Extract the [X, Y] coordinate from the center of the cell holding the provided text.  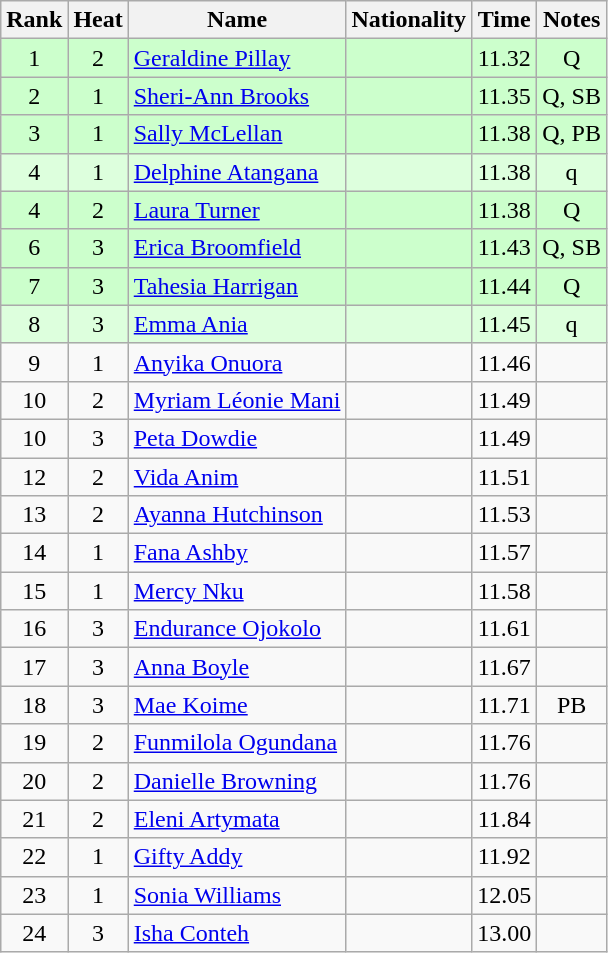
Notes [572, 20]
11.84 [504, 819]
11.44 [504, 286]
11.43 [504, 248]
13.00 [504, 933]
Endurance Ojokolo [237, 629]
Nationality [409, 20]
6 [34, 248]
12 [34, 477]
11.92 [504, 857]
14 [34, 553]
11.45 [504, 324]
20 [34, 781]
Sheri-Ann Brooks [237, 96]
Danielle Browning [237, 781]
Name [237, 20]
PB [572, 705]
11.58 [504, 591]
Erica Broomfield [237, 248]
11.51 [504, 477]
Mae Koime [237, 705]
19 [34, 743]
Gifty Addy [237, 857]
11.53 [504, 515]
7 [34, 286]
Heat [98, 20]
Emma Ania [237, 324]
Anyika Onuora [237, 362]
17 [34, 667]
22 [34, 857]
11.67 [504, 667]
11.71 [504, 705]
11.46 [504, 362]
Ayanna Hutchinson [237, 515]
9 [34, 362]
Anna Boyle [237, 667]
16 [34, 629]
Fana Ashby [237, 553]
11.35 [504, 96]
Rank [34, 20]
Tahesia Harrigan [237, 286]
Vida Anim [237, 477]
Time [504, 20]
13 [34, 515]
15 [34, 591]
Eleni Artymata [237, 819]
Geraldine Pillay [237, 58]
12.05 [504, 895]
24 [34, 933]
Isha Conteh [237, 933]
Delphine Atangana [237, 172]
11.57 [504, 553]
Funmilola Ogundana [237, 743]
Laura Turner [237, 210]
Sally McLellan [237, 134]
23 [34, 895]
11.61 [504, 629]
Myriam Léonie Mani [237, 400]
Sonia Williams [237, 895]
Peta Dowdie [237, 438]
Q, PB [572, 134]
11.32 [504, 58]
21 [34, 819]
Mercy Nku [237, 591]
8 [34, 324]
18 [34, 705]
